Identify which cell holds the provided text, then report its (x, y) central coordinate. 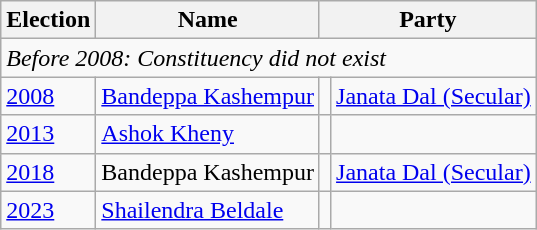
Party (428, 20)
Ashok Kheny (208, 134)
2023 (48, 210)
Name (208, 20)
Before 2008: Constituency did not exist (268, 58)
2018 (48, 172)
Election (48, 20)
2008 (48, 96)
2013 (48, 134)
Shailendra Beldale (208, 210)
